Find where the given text appears and provide that cell's center as (X, Y) coordinate. 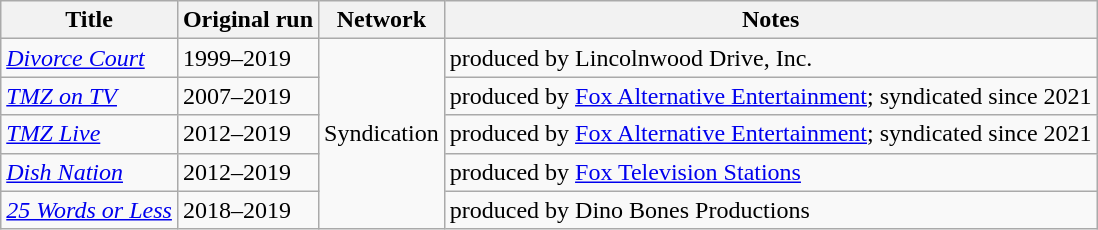
25 Words or Less (90, 210)
Notes (770, 20)
1999–2019 (248, 58)
produced by Fox Television Stations (770, 172)
2018–2019 (248, 210)
Dish Nation (90, 172)
Original run (248, 20)
produced by Dino Bones Productions (770, 210)
Divorce Court (90, 58)
Syndication (382, 134)
Title (90, 20)
TMZ Live (90, 134)
Network (382, 20)
produced by Lincolnwood Drive, Inc. (770, 58)
TMZ on TV (90, 96)
2007–2019 (248, 96)
